Search for the cell housing the specified text and yield its [x, y] center coordinate. 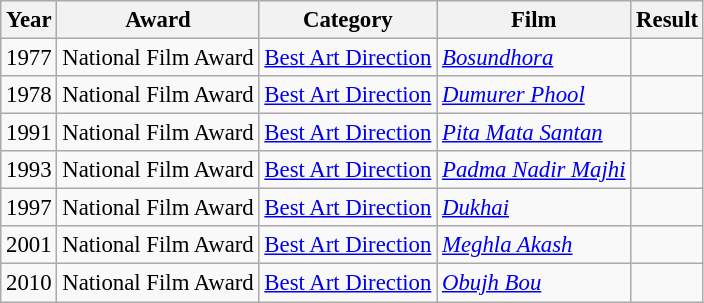
Category [348, 20]
1997 [29, 208]
Dukhai [534, 208]
Year [29, 20]
Film [534, 20]
1978 [29, 95]
Result [668, 20]
Meghla Akash [534, 245]
Obujh Bou [534, 283]
2010 [29, 283]
Bosundhora [534, 58]
Dumurer Phool [534, 95]
1993 [29, 170]
Pita Mata Santan [534, 133]
1977 [29, 58]
2001 [29, 245]
Award [158, 20]
Padma Nadir Majhi [534, 170]
1991 [29, 133]
